Scan for the cell matching the given text and deliver its [x, y] coordinate at center. 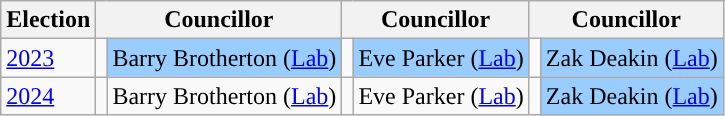
2023 [48, 58]
Election [48, 20]
2024 [48, 96]
